For the text-containing cell, return its midpoint in [X, Y] coordinate format. 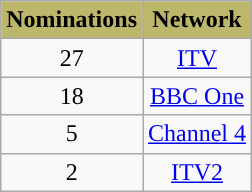
Network [196, 20]
5 [72, 134]
18 [72, 96]
Channel 4 [196, 134]
27 [72, 58]
ITV [196, 58]
BBC One [196, 96]
ITV2 [196, 172]
Nominations [72, 20]
2 [72, 172]
